Extract the (x, y) coordinate from the center of the cell holding the provided text.  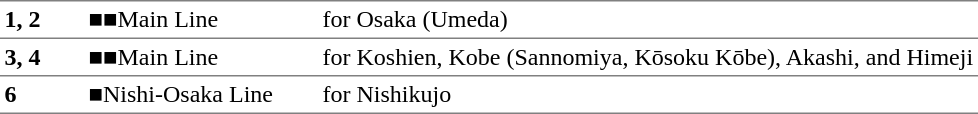
6 (42, 95)
for Osaka (Umeda) (648, 20)
for Koshien, Kobe (Sannomiya, Kōsoku Kōbe), Akashi, and Himeji (648, 57)
1, 2 (42, 20)
3, 4 (42, 57)
for Nishikujo (648, 95)
■Nishi-Osaka Line (201, 95)
